Find where the given text appears and provide that cell's center as [x, y] coordinate. 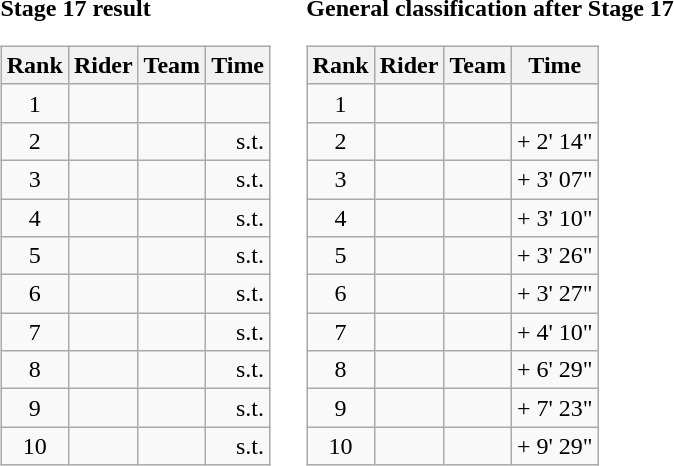
+ 3' 07" [554, 179]
+ 3' 27" [554, 294]
+ 4' 10" [554, 332]
+ 3' 10" [554, 217]
+ 6' 29" [554, 370]
+ 7' 23" [554, 408]
+ 2' 14" [554, 141]
+ 9' 29" [554, 446]
+ 3' 26" [554, 256]
